Scan for the cell matching the given text and deliver its [x, y] coordinate at center. 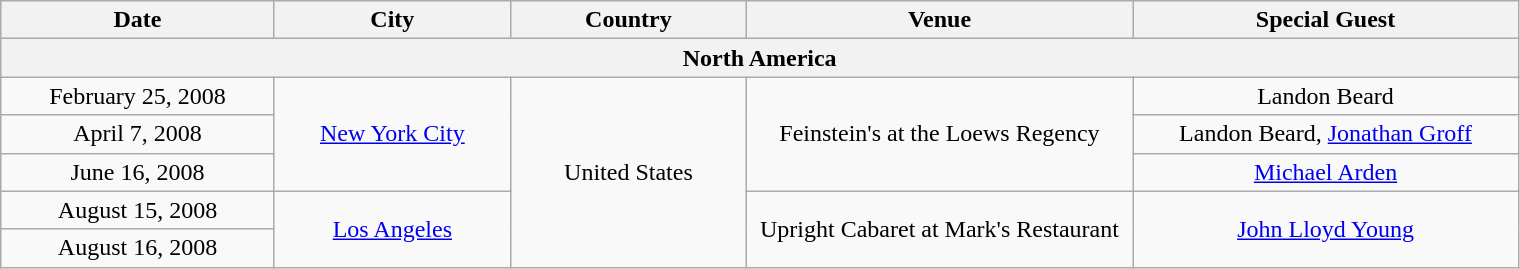
City [392, 20]
Landon Beard, Jonathan Groff [1325, 134]
Feinstein's at the Loews Regency [939, 134]
Special Guest [1325, 20]
April 7, 2008 [138, 134]
Michael Arden [1325, 172]
United States [628, 172]
Upright Cabaret at Mark's Restaurant [939, 229]
North America [760, 58]
Los Angeles [392, 229]
June 16, 2008 [138, 172]
Venue [939, 20]
August 16, 2008 [138, 248]
February 25, 2008 [138, 96]
John Lloyd Young [1325, 229]
New York City [392, 134]
Landon Beard [1325, 96]
August 15, 2008 [138, 210]
Date [138, 20]
Country [628, 20]
